Locate the cell with the specified text and output its (X, Y) center coordinate. 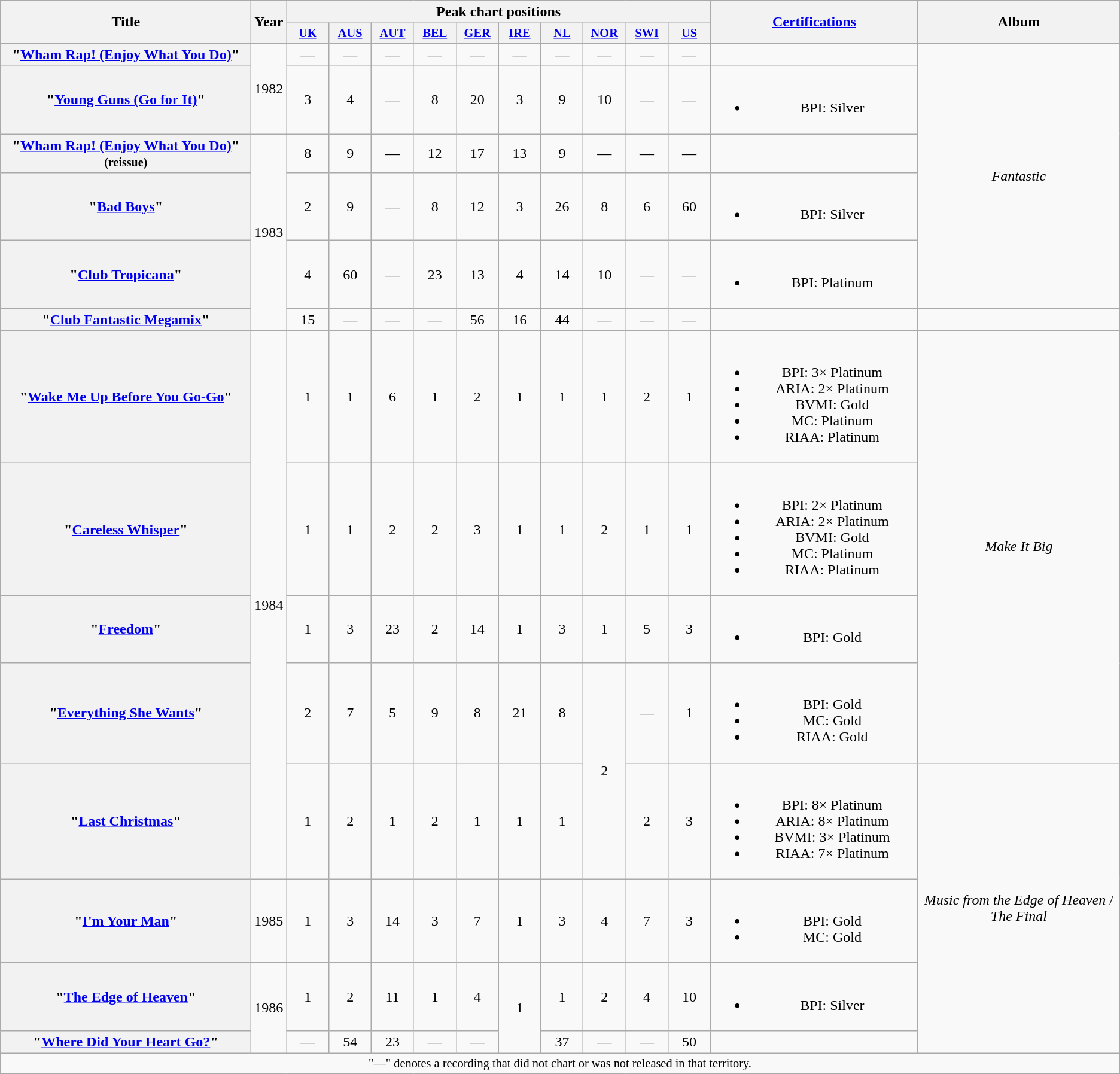
1983 (269, 232)
Peak chart positions (499, 12)
1984 (269, 605)
"I'm Your Man" (126, 921)
BPI: Gold (814, 629)
"Everything She Wants" (126, 713)
21 (519, 713)
BPI: 8× PlatinumARIA: 8× PlatinumBVMI: 3× PlatinumRIAA: 7× Platinum (814, 821)
GER (477, 34)
"The Edge of Heaven" (126, 997)
SWI (647, 34)
BPI: 2× PlatinumARIA: 2× PlatinumBVMI: GoldMC: PlatinumRIAA: Platinum (814, 529)
"Wham Rap! (Enjoy What You Do)" (reissue) (126, 153)
Album (1018, 22)
Make It Big (1018, 547)
16 (519, 320)
"Club Tropicana" (126, 274)
UK (308, 34)
BPI: GoldMC: GoldRIAA: Gold (814, 713)
50 (689, 1042)
1982 (269, 89)
17 (477, 153)
NL (562, 34)
BPI: Platinum (814, 274)
BPI: 3× PlatinumARIA: 2× PlatinumBVMI: GoldMC: PlatinumRIAA: Platinum (814, 397)
Music from the Edge of Heaven / The Final (1018, 908)
"—" denotes a recording that did not chart or was not released in that territory. (560, 1063)
Certifications (814, 22)
20 (477, 101)
"Club Fantastic Megamix" (126, 320)
"Where Did Your Heart Go?" (126, 1042)
"Wake Me Up Before You Go-Go" (126, 397)
"Young Guns (Go for It)" (126, 101)
AUS (351, 34)
11 (392, 997)
US (689, 34)
"Bad Boys" (126, 207)
"Careless Whisper" (126, 529)
44 (562, 320)
BEL (434, 34)
IRE (519, 34)
Year (269, 22)
54 (351, 1042)
NOR (604, 34)
1986 (269, 1008)
"Last Christmas" (126, 821)
AUT (392, 34)
"Freedom" (126, 629)
15 (308, 320)
Title (126, 22)
1985 (269, 921)
56 (477, 320)
"Wham Rap! (Enjoy What You Do)" (126, 54)
37 (562, 1042)
BPI: GoldMC: Gold (814, 921)
Fantastic (1018, 175)
26 (562, 207)
